Return [x, y] of the center of cell containing provided text 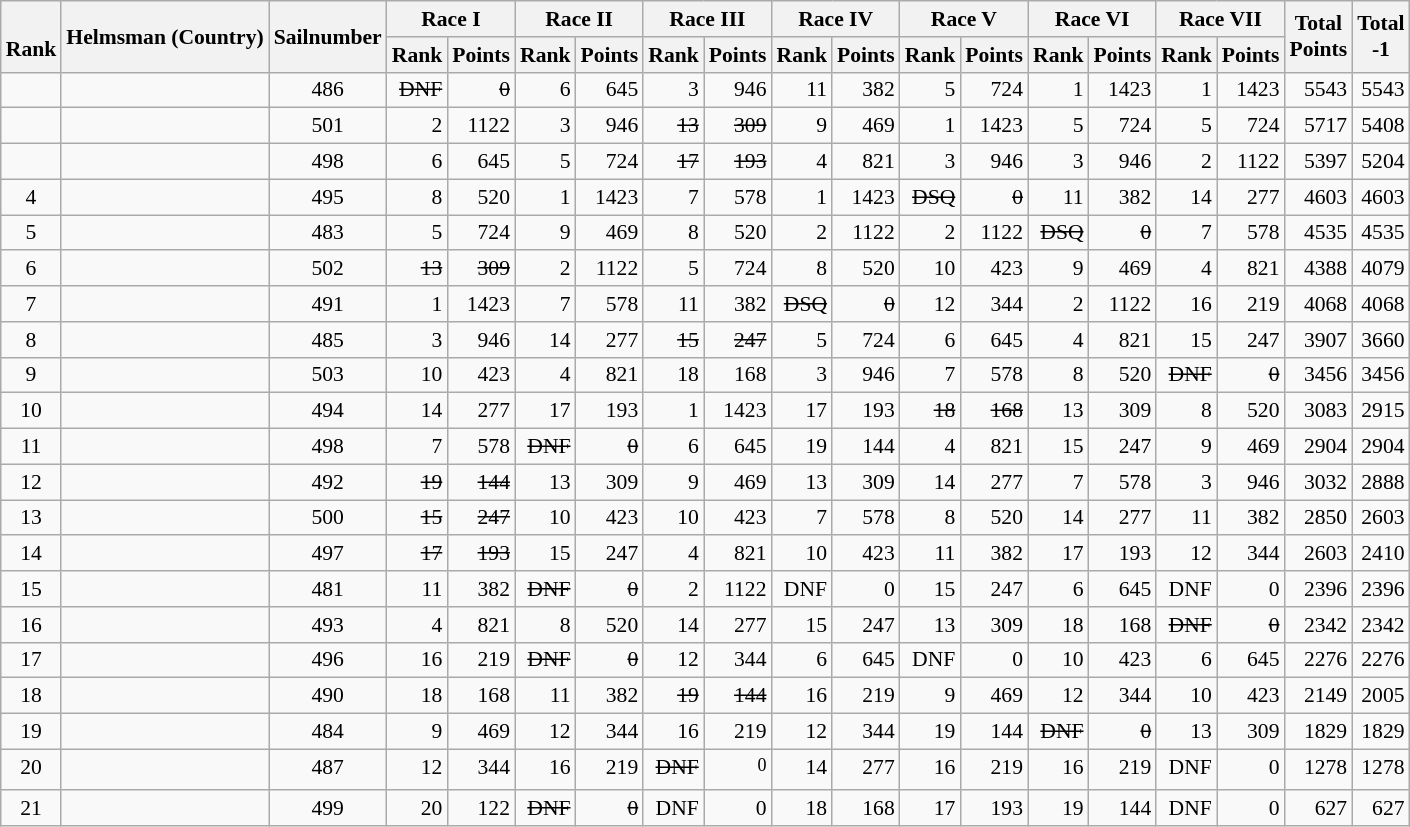
2005 [1380, 696]
Race V [964, 19]
5408 [1380, 126]
Race IV [836, 19]
495 [328, 197]
494 [328, 411]
493 [328, 625]
3083 [1319, 411]
Race VI [1092, 19]
499 [328, 809]
2850 [1319, 518]
5717 [1319, 126]
Race VII [1220, 19]
Race III [707, 19]
497 [328, 554]
122 [481, 809]
483 [328, 233]
Sailnumber [328, 36]
TotalPoints [1319, 36]
Race I [451, 19]
5204 [1380, 162]
2410 [1380, 554]
502 [328, 269]
2915 [1380, 411]
500 [328, 518]
3660 [1380, 340]
21 [32, 809]
3907 [1319, 340]
492 [328, 482]
3032 [1319, 482]
Total-1 [1380, 36]
490 [328, 696]
503 [328, 375]
Race II [579, 19]
496 [328, 660]
4079 [1380, 269]
501 [328, 126]
Helmsman (Country) [164, 36]
485 [328, 340]
4388 [1319, 269]
2149 [1319, 696]
486 [328, 90]
2888 [1380, 482]
487 [328, 770]
484 [328, 732]
5397 [1319, 162]
491 [328, 304]
481 [328, 589]
